For the text-containing cell, return its midpoint in [X, Y] coordinate format. 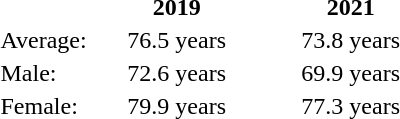
72.6 years [176, 73]
76.5 years [176, 40]
